Identify which cell holds the provided text, then report its [X, Y] central coordinate. 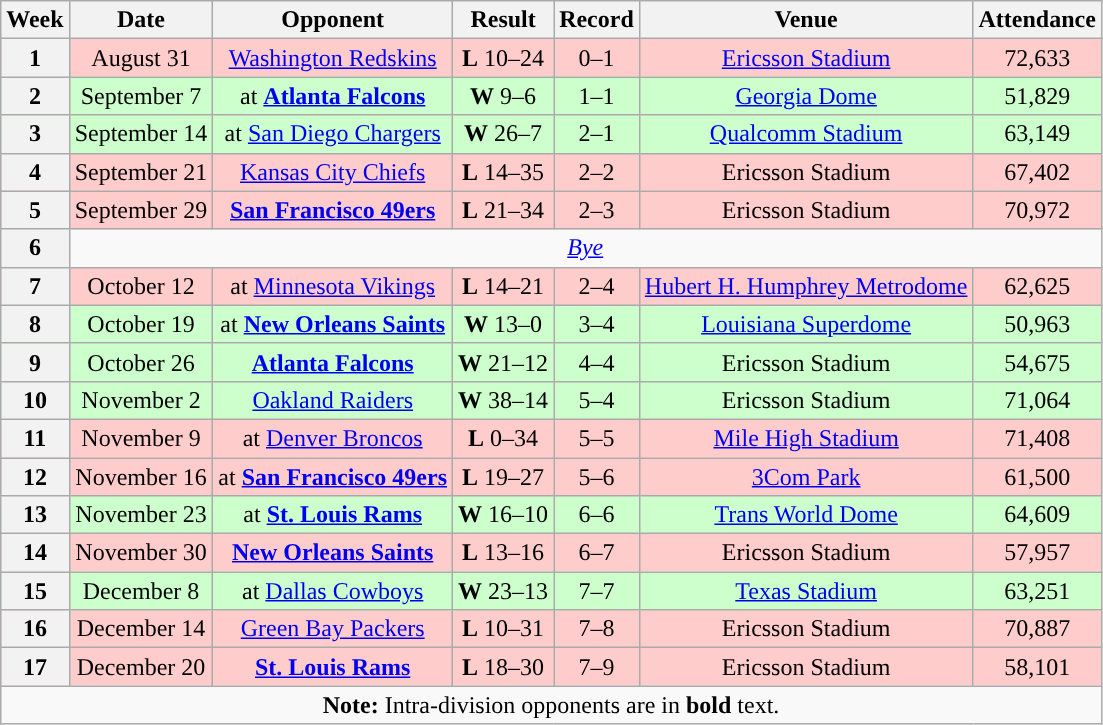
December 20 [141, 667]
10 [35, 400]
August 31 [141, 58]
October 26 [141, 362]
70,972 [1037, 210]
at Dallas Cowboys [333, 591]
at St. Louis Rams [333, 515]
67,402 [1037, 172]
Texas Stadium [806, 591]
2–2 [597, 172]
9 [35, 362]
Week [35, 20]
at Minnesota Vikings [333, 286]
50,963 [1037, 324]
Date [141, 20]
13 [35, 515]
New Orleans Saints [333, 553]
Result [504, 20]
7–9 [597, 667]
58,101 [1037, 667]
51,829 [1037, 96]
L 18–30 [504, 667]
L 21–34 [504, 210]
W 23–13 [504, 591]
December 8 [141, 591]
0–1 [597, 58]
70,887 [1037, 629]
5–4 [597, 400]
2 [35, 96]
L 19–27 [504, 477]
7–7 [597, 591]
November 23 [141, 515]
December 14 [141, 629]
14 [35, 553]
at New Orleans Saints [333, 324]
61,500 [1037, 477]
71,408 [1037, 438]
62,625 [1037, 286]
6–7 [597, 553]
October 12 [141, 286]
7 [35, 286]
Mile High Stadium [806, 438]
6–6 [597, 515]
Bye [585, 248]
15 [35, 591]
Georgia Dome [806, 96]
Kansas City Chiefs [333, 172]
8 [35, 324]
2–4 [597, 286]
5–5 [597, 438]
64,609 [1037, 515]
St. Louis Rams [333, 667]
6 [35, 248]
Oakland Raiders [333, 400]
November 16 [141, 477]
L 14–35 [504, 172]
November 30 [141, 553]
1 [35, 58]
L 10–24 [504, 58]
W 26–7 [504, 134]
16 [35, 629]
2–3 [597, 210]
17 [35, 667]
L 13–16 [504, 553]
3Com Park [806, 477]
November 9 [141, 438]
71,064 [1037, 400]
W 13–0 [504, 324]
September 14 [141, 134]
L 10–31 [504, 629]
W 21–12 [504, 362]
57,957 [1037, 553]
Trans World Dome [806, 515]
63,149 [1037, 134]
Venue [806, 20]
Record [597, 20]
at Atlanta Falcons [333, 96]
September 21 [141, 172]
5–6 [597, 477]
7–8 [597, 629]
5 [35, 210]
54,675 [1037, 362]
W 38–14 [504, 400]
L 14–21 [504, 286]
October 19 [141, 324]
Attendance [1037, 20]
63,251 [1037, 591]
11 [35, 438]
W 16–10 [504, 515]
W 9–6 [504, 96]
Opponent [333, 20]
3 [35, 134]
72,633 [1037, 58]
2–1 [597, 134]
San Francisco 49ers [333, 210]
Green Bay Packers [333, 629]
Qualcomm Stadium [806, 134]
4–4 [597, 362]
September 29 [141, 210]
1–1 [597, 96]
L 0–34 [504, 438]
Louisiana Superdome [806, 324]
Note: Intra-division opponents are in bold text. [552, 705]
at Denver Broncos [333, 438]
Hubert H. Humphrey Metrodome [806, 286]
Washington Redskins [333, 58]
12 [35, 477]
4 [35, 172]
3–4 [597, 324]
at San Francisco 49ers [333, 477]
at San Diego Chargers [333, 134]
Atlanta Falcons [333, 362]
September 7 [141, 96]
November 2 [141, 400]
